Output the [X, Y] coordinate of the center of the cell containing the given text.  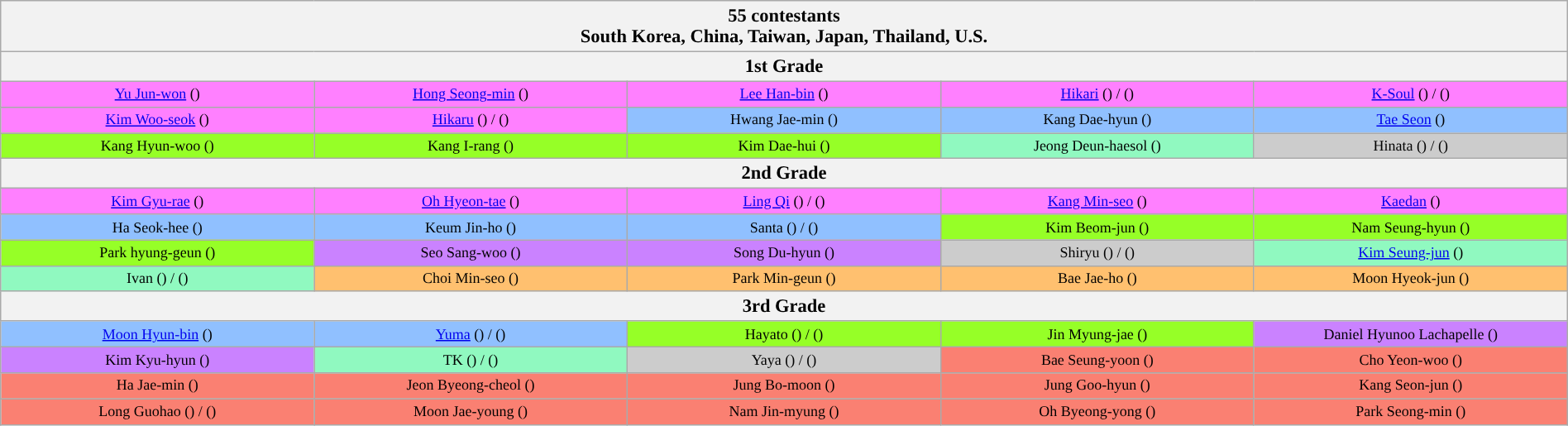
Nam Seung-hyun () [1411, 227]
Hikari () / () [1097, 94]
Kim Gyu-rae () [157, 202]
Kim Beom-jun () [1097, 227]
Kaedan () [1411, 202]
Jeon Byeong-cheol () [471, 385]
Kim Dae-hui () [784, 146]
Jeong Deun-haesol () [1097, 146]
Moon Hyeok-jun () [1411, 278]
TK () / () [471, 361]
Kang Hyun-woo () [157, 146]
Hong Seong-min () [471, 94]
Ivan () / () [157, 278]
Park Seong-min () [1411, 412]
Oh Byeong-yong () [1097, 412]
Shiryu () / () [1097, 253]
Ha Seok-hee () [157, 227]
Ha Jae-min () [157, 385]
Santa () / () [784, 227]
Kang Seon-jun () [1411, 385]
Cho Yeon-woo () [1411, 361]
Moon Hyun-bin () [157, 334]
Tae Seon () [1411, 119]
Keum Jin-ho () [471, 227]
Bae Jae-ho () [1097, 278]
Hikaru () / () [471, 119]
Hinata () / () [1411, 146]
Hwang Jae-min () [784, 119]
Yu Jun-won () [157, 94]
Kim Woo-seok () [157, 119]
Kim Seung-jun () [1411, 253]
Jin Myung-jae () [1097, 334]
Choi Min-seo () [471, 278]
Kang Dae-hyun () [1097, 119]
Lee Han-bin () [784, 94]
Park Min-geun () [784, 278]
Kang Min-seo () [1097, 202]
K-Soul () / () [1411, 94]
Long Guohao () / () [157, 412]
Park hyung-geun () [157, 253]
Song Du-hyun () [784, 253]
Daniel Hyunoo Lachapelle () [1411, 334]
Moon Jae-young () [471, 412]
Kang I-rang () [471, 146]
Yaya () / () [784, 361]
Jung Bo-moon () [784, 385]
Hayato () / () [784, 334]
Yuma () / () [471, 334]
1st Grade [784, 66]
2nd Grade [784, 174]
Oh Hyeon-tae () [471, 202]
Bae Seung-yoon () [1097, 361]
Kim Kyu-hyun () [157, 361]
3rd Grade [784, 306]
Ling Qi () / () [784, 202]
55 contestantsSouth Korea, China, Taiwan, Japan, Thailand, U.S. [784, 26]
Jung Goo-hyun () [1097, 385]
Seo Sang-woo () [471, 253]
Nam Jin-myung () [784, 412]
